Identify which cell holds the provided text, then report its [X, Y] central coordinate. 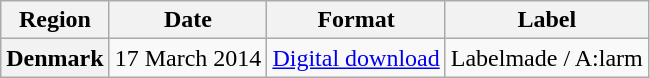
Denmark [55, 58]
17 March 2014 [188, 58]
Region [55, 20]
Label [546, 20]
Digital download [356, 58]
Date [188, 20]
Labelmade / A:larm [546, 58]
Format [356, 20]
